Find where the given text appears and provide that cell's center as (x, y) coordinate. 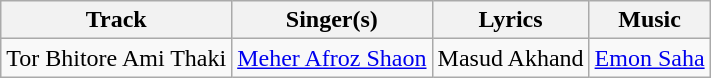
Emon Saha (650, 58)
Meher Afroz Shaon (332, 58)
Tor Bhitore Ami Thaki (116, 58)
Music (650, 20)
Masud Akhand (510, 58)
Lyrics (510, 20)
Singer(s) (332, 20)
Track (116, 20)
